Output the [x, y] coordinate of the center of the cell containing the given text.  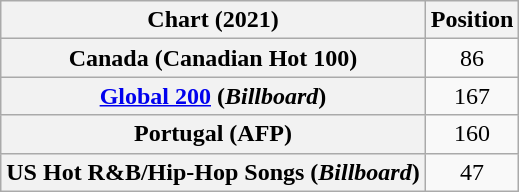
Portugal (AFP) [213, 134]
160 [472, 134]
86 [472, 58]
167 [472, 96]
Canada (Canadian Hot 100) [213, 58]
Chart (2021) [213, 20]
US Hot R&B/Hip-Hop Songs (Billboard) [213, 172]
47 [472, 172]
Global 200 (Billboard) [213, 96]
Position [472, 20]
